Pinpoint the cell where the given text exists, returning its [X, Y] midpoint coordinate. 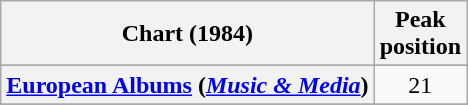
Peakposition [420, 34]
European Albums (Music & Media) [188, 85]
Chart (1984) [188, 34]
21 [420, 85]
